Return the [x, y] coordinate for the center point of the cell that contains the specified text.  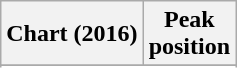
Peakposition [189, 34]
Chart (2016) [72, 34]
